Return the [X, Y] coordinate for the center point of the cell that contains the specified text.  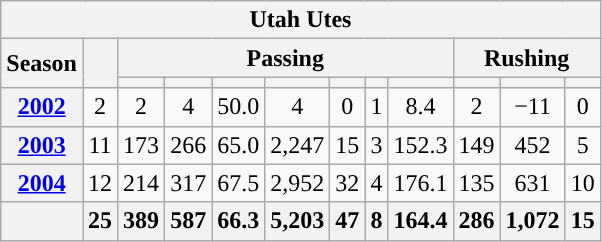
5,203 [298, 221]
587 [188, 221]
3 [376, 145]
164.4 [420, 221]
631 [532, 183]
8 [376, 221]
11 [100, 145]
176.1 [420, 183]
286 [476, 221]
67.5 [238, 183]
389 [142, 221]
47 [348, 221]
12 [100, 183]
149 [476, 145]
2004 [42, 183]
32 [348, 183]
2002 [42, 107]
Passing [286, 58]
2,247 [298, 145]
50.0 [238, 107]
2,952 [298, 183]
10 [582, 183]
173 [142, 145]
2003 [42, 145]
Season [42, 64]
135 [476, 183]
Rushing [526, 58]
317 [188, 183]
452 [532, 145]
Utah Utes [300, 20]
−11 [532, 107]
5 [582, 145]
214 [142, 183]
25 [100, 221]
8.4 [420, 107]
65.0 [238, 145]
152.3 [420, 145]
1 [376, 107]
1,072 [532, 221]
266 [188, 145]
66.3 [238, 221]
